Locate the cell with the specified text and output its [x, y] center coordinate. 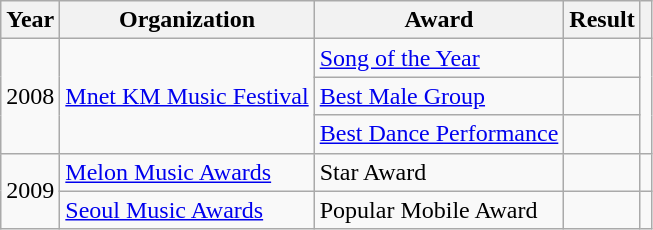
Organization [187, 20]
Mnet KM Music Festival [187, 96]
Star Award [439, 172]
Popular Mobile Award [439, 210]
Best Dance Performance [439, 134]
2009 [30, 191]
Melon Music Awards [187, 172]
Song of the Year [439, 58]
Award [439, 20]
2008 [30, 96]
Result [602, 20]
Seoul Music Awards [187, 210]
Year [30, 20]
Best Male Group [439, 96]
